Return (X, Y) of the center of cell containing provided text 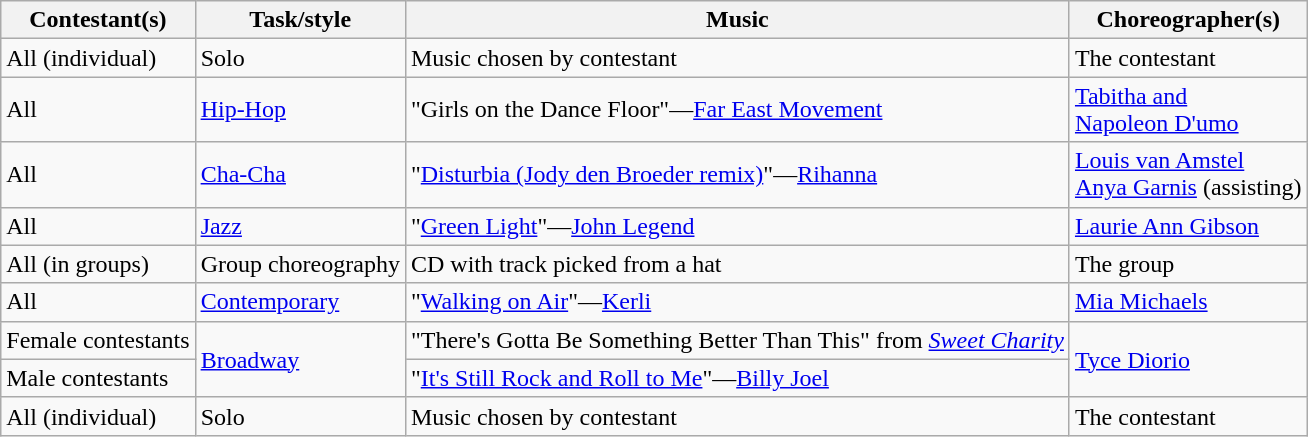
Cha-Cha (300, 174)
"Green Light"—John Legend (737, 226)
"Girls on the Dance Floor"—Far East Movement (737, 110)
Laurie Ann Gibson (1188, 226)
Choreographer(s) (1188, 20)
Male contestants (98, 378)
Contestant(s) (98, 20)
"Disturbia (Jody den Broeder remix)"—Rihanna (737, 174)
Jazz (300, 226)
The group (1188, 264)
Hip-Hop (300, 110)
Contemporary (300, 302)
Female contestants (98, 340)
Group choreography (300, 264)
All (in groups) (98, 264)
Mia Michaels (1188, 302)
Broadway (300, 359)
Music (737, 20)
Louis van AmstelAnya Garnis (assisting) (1188, 174)
Tabitha andNapoleon D'umo (1188, 110)
Tyce Diorio (1188, 359)
Task/style (300, 20)
"Walking on Air"—Kerli (737, 302)
CD with track picked from a hat (737, 264)
"It's Still Rock and Roll to Me"—Billy Joel (737, 378)
"There's Gotta Be Something Better Than This" from Sweet Charity (737, 340)
